Search for the cell housing the specified text and yield its [X, Y] center coordinate. 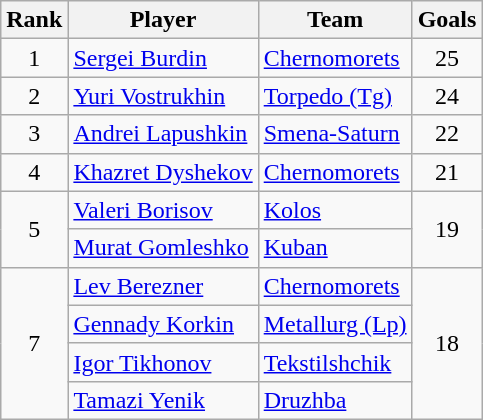
Murat Gomleshko [163, 248]
Player [163, 20]
Tamazi Yenik [163, 400]
Goals [447, 20]
2 [34, 96]
Khazret Dyshekov [163, 172]
21 [447, 172]
Kuban [335, 248]
Igor Tikhonov [163, 362]
Andrei Lapushkin [163, 134]
Gennady Korkin [163, 324]
7 [34, 343]
4 [34, 172]
Rank [34, 20]
18 [447, 343]
Tekstilshchik [335, 362]
22 [447, 134]
Lev Berezner [163, 286]
Yuri Vostrukhin [163, 96]
3 [34, 134]
25 [447, 58]
5 [34, 229]
Druzhba [335, 400]
Kolos [335, 210]
Team [335, 20]
Smena-Saturn [335, 134]
1 [34, 58]
Sergei Burdin [163, 58]
24 [447, 96]
Torpedo (Tg) [335, 96]
Valeri Borisov [163, 210]
Metallurg (Lp) [335, 324]
19 [447, 229]
